For the text-containing cell, return its midpoint in (x, y) coordinate format. 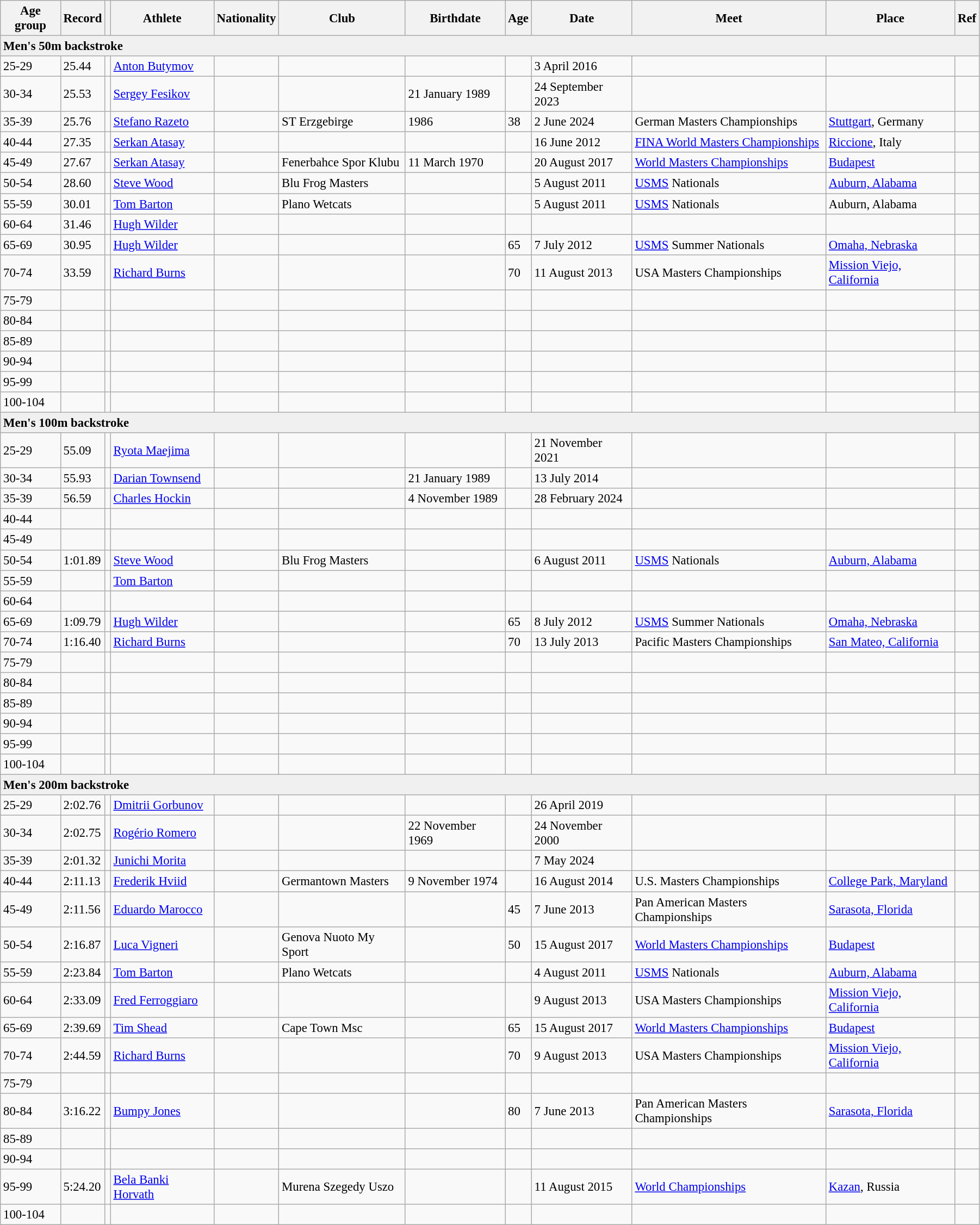
Men's 100m backstroke (490, 423)
30.95 (83, 245)
Charles Hockin (162, 499)
German Masters Championships (729, 122)
World Championships (729, 1187)
7 July 2012 (582, 245)
Anton Butymov (162, 66)
Riccione, Italy (890, 142)
Junichi Morita (162, 861)
Cape Town Msc (342, 1028)
FINA World Masters Championships (729, 142)
Men's 200m backstroke (490, 785)
Sergey Fesikov (162, 95)
80 (519, 1111)
Place (890, 18)
Bela Banki Horvath (162, 1187)
2:01.32 (83, 861)
8 July 2012 (582, 621)
Date (582, 18)
20 August 2017 (582, 163)
21 November 2021 (582, 450)
3 April 2016 (582, 66)
27.67 (83, 163)
13 July 2014 (582, 478)
2:23.84 (83, 972)
Athlete (162, 18)
30.01 (83, 204)
College Park, Maryland (890, 881)
2:33.09 (83, 999)
2:02.75 (83, 833)
Stuttgart, Germany (890, 122)
24 September 2023 (582, 95)
Frederik Hviid (162, 881)
Eduardo Marocco (162, 909)
16 June 2012 (582, 142)
Age group (30, 18)
4 November 1989 (455, 499)
56.59 (83, 499)
24 November 2000 (582, 833)
38 (519, 122)
1:09.79 (83, 621)
Ryota Maejima (162, 450)
25.44 (83, 66)
13 July 2013 (582, 642)
26 April 2019 (582, 805)
U.S. Masters Championships (729, 881)
7 May 2024 (582, 861)
Luca Vigneri (162, 944)
Dmitrii Gorbunov (162, 805)
ST Erzgebirge (342, 122)
Age (519, 18)
Darian Townsend (162, 478)
Stefano Razeto (162, 122)
Rogério Romero (162, 833)
2:16.87 (83, 944)
55.93 (83, 478)
Nationality (246, 18)
Murena Szegedy Uszo (342, 1187)
2:39.69 (83, 1028)
Birthdate (455, 18)
San Mateo, California (890, 642)
33.59 (83, 272)
Germantown Masters (342, 881)
Fred Ferroggiaro (162, 999)
1:16.40 (83, 642)
Pacific Masters Championships (729, 642)
Tim Shead (162, 1028)
Bumpy Jones (162, 1111)
45 (519, 909)
2 June 2024 (582, 122)
1:01.89 (83, 560)
Record (83, 18)
Fenerbahce Spor Klubu (342, 163)
2:44.59 (83, 1056)
55.09 (83, 450)
22 November 1969 (455, 833)
2:02.76 (83, 805)
2:11.56 (83, 909)
5:24.20 (83, 1187)
9 November 1974 (455, 881)
50 (519, 944)
31.46 (83, 224)
1986 (455, 122)
11 August 2015 (582, 1187)
Club (342, 18)
28.60 (83, 183)
Men's 50m backstroke (490, 46)
Ref (967, 18)
27.35 (83, 142)
Meet (729, 18)
25.76 (83, 122)
6 August 2011 (582, 560)
25.53 (83, 95)
Genova Nuoto My Sport (342, 944)
11 March 1970 (455, 163)
11 August 2013 (582, 272)
2:11.13 (83, 881)
16 August 2014 (582, 881)
28 February 2024 (582, 499)
3:16.22 (83, 1111)
4 August 2011 (582, 972)
Kazan, Russia (890, 1187)
